From the cell containing the given text, extract its center point as (x, y) coordinate. 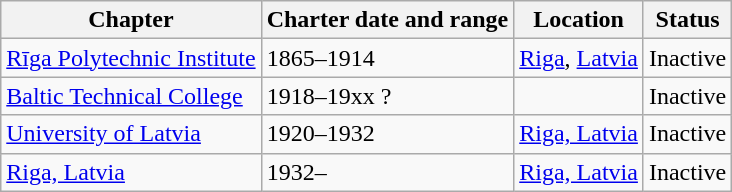
Status (687, 20)
1865–1914 (388, 58)
Baltic Technical College (131, 96)
1932– (388, 172)
1920–1932 (388, 134)
University of Latvia (131, 134)
Location (579, 20)
Charter date and range (388, 20)
1918–19xx ? (388, 96)
Chapter (131, 20)
Rīga Polytechnic Institute (131, 58)
